Provide the [X, Y] coordinate of the cell's center where the given text is located.  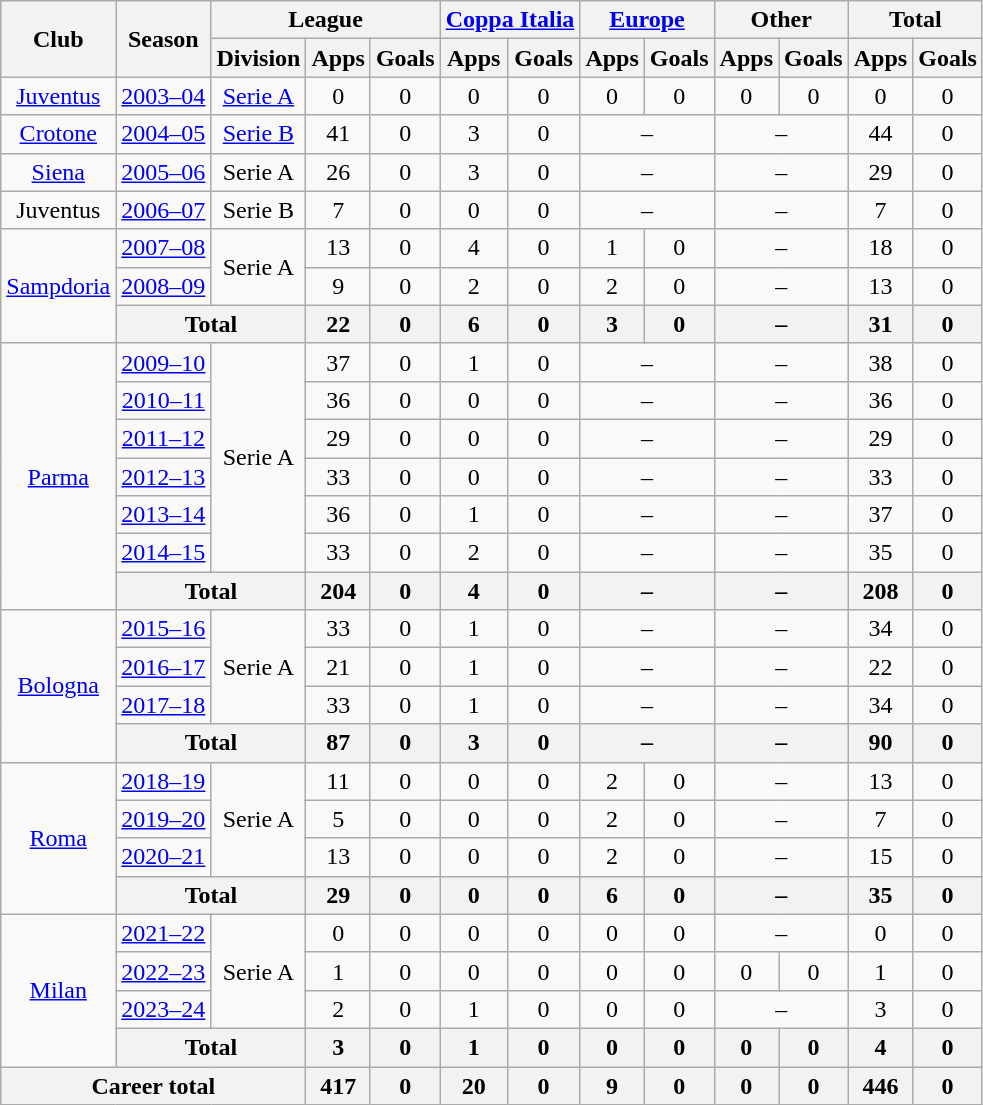
2013–14 [164, 515]
2011–12 [164, 438]
2005–06 [164, 172]
Crotone [58, 134]
Parma [58, 476]
38 [880, 362]
2022–23 [164, 971]
Career total [154, 1085]
League [326, 20]
2006–07 [164, 210]
446 [880, 1085]
417 [338, 1085]
2017–18 [164, 705]
2012–13 [164, 477]
11 [338, 781]
2019–20 [164, 819]
Division [258, 58]
15 [880, 857]
Bologna [58, 686]
2016–17 [164, 667]
Other [781, 20]
208 [880, 591]
2007–08 [164, 248]
18 [880, 248]
Club [58, 39]
2020–21 [164, 857]
87 [338, 743]
2023–24 [164, 1009]
204 [338, 591]
20 [474, 1085]
2018–19 [164, 781]
31 [880, 324]
26 [338, 172]
Roma [58, 838]
90 [880, 743]
2008–09 [164, 286]
Europe [647, 20]
2003–04 [164, 96]
5 [338, 819]
44 [880, 134]
2004–05 [164, 134]
21 [338, 667]
Sampdoria [58, 286]
2015–16 [164, 629]
Season [164, 39]
2014–15 [164, 553]
Siena [58, 172]
2021–22 [164, 933]
Coppa Italia [510, 20]
2010–11 [164, 400]
2009–10 [164, 362]
41 [338, 134]
Milan [58, 990]
